Pinpoint the cell where the given text exists, returning its [X, Y] midpoint coordinate. 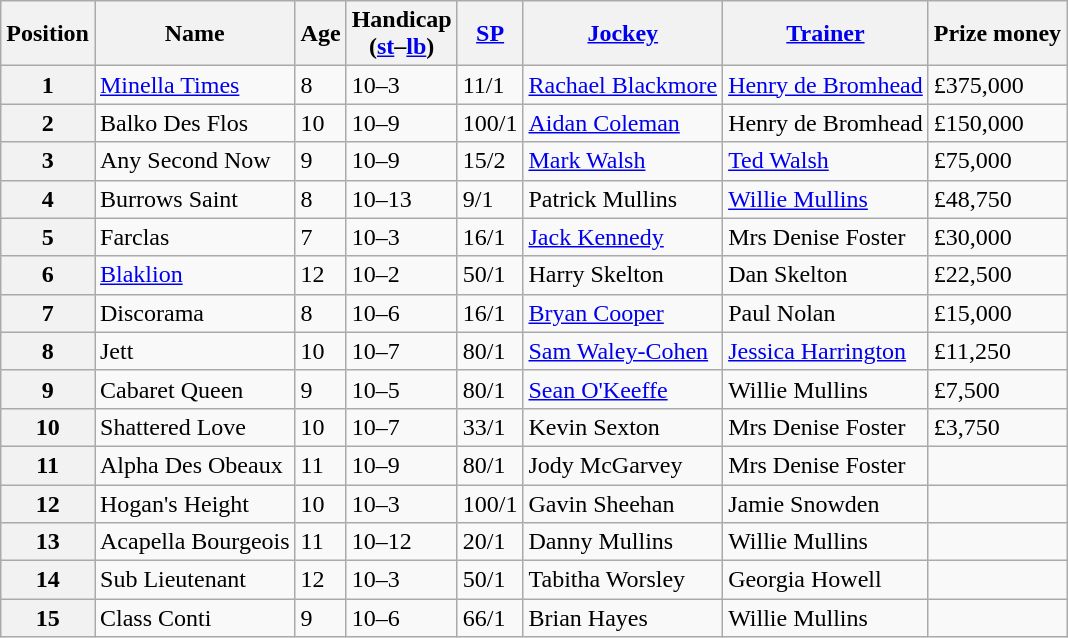
£30,000 [997, 237]
£375,000 [997, 85]
Hogan's Height [194, 503]
10–5 [402, 389]
Ted Walsh [826, 161]
10–2 [402, 275]
Handicap(st–lb) [402, 34]
Brian Hayes [623, 618]
£3,750 [997, 427]
Sub Lieutenant [194, 580]
5 [48, 237]
9/1 [490, 199]
£75,000 [997, 161]
10–12 [402, 542]
Gavin Sheehan [623, 503]
Jamie Snowden [826, 503]
Jack Kennedy [623, 237]
Prize money [997, 34]
Name [194, 34]
15 [48, 618]
33/1 [490, 427]
Any Second Now [194, 161]
Cabaret Queen [194, 389]
Minella Times [194, 85]
13 [48, 542]
Balko Des Flos [194, 123]
6 [48, 275]
£7,500 [997, 389]
Patrick Mullins [623, 199]
Burrows Saint [194, 199]
11/1 [490, 85]
15/2 [490, 161]
Tabitha Worsley [623, 580]
Shattered Love [194, 427]
Acapella Bourgeois [194, 542]
10–13 [402, 199]
Farclas [194, 237]
66/1 [490, 618]
Trainer [826, 34]
£150,000 [997, 123]
Jockey [623, 34]
Class Conti [194, 618]
Age [320, 34]
Rachael Blackmore [623, 85]
4 [48, 199]
Georgia Howell [826, 580]
Danny Mullins [623, 542]
Dan Skelton [826, 275]
14 [48, 580]
Mark Walsh [623, 161]
£15,000 [997, 313]
Bryan Cooper [623, 313]
20/1 [490, 542]
Kevin Sexton [623, 427]
Alpha Des Obeaux [194, 465]
Sean O'Keeffe [623, 389]
£22,500 [997, 275]
£48,750 [997, 199]
Jett [194, 351]
Blaklion [194, 275]
SP [490, 34]
1 [48, 85]
Aidan Coleman [623, 123]
Sam Waley-Cohen [623, 351]
Jody McGarvey [623, 465]
Paul Nolan [826, 313]
2 [48, 123]
Jessica Harrington [826, 351]
£11,250 [997, 351]
Harry Skelton [623, 275]
Position [48, 34]
3 [48, 161]
Discorama [194, 313]
